Identify which cell holds the provided text, then report its (x, y) central coordinate. 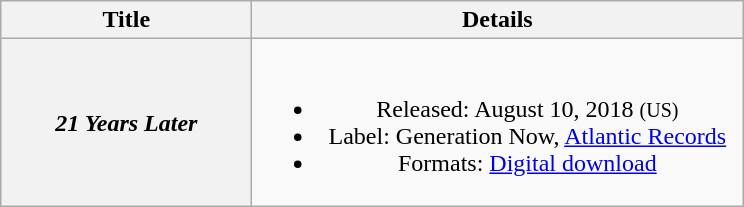
Released: August 10, 2018 (US)Label: Generation Now, Atlantic RecordsFormats: Digital download (498, 122)
Title (126, 20)
Details (498, 20)
21 Years Later (126, 122)
